Pinpoint the cell where the given text exists, returning its [x, y] midpoint coordinate. 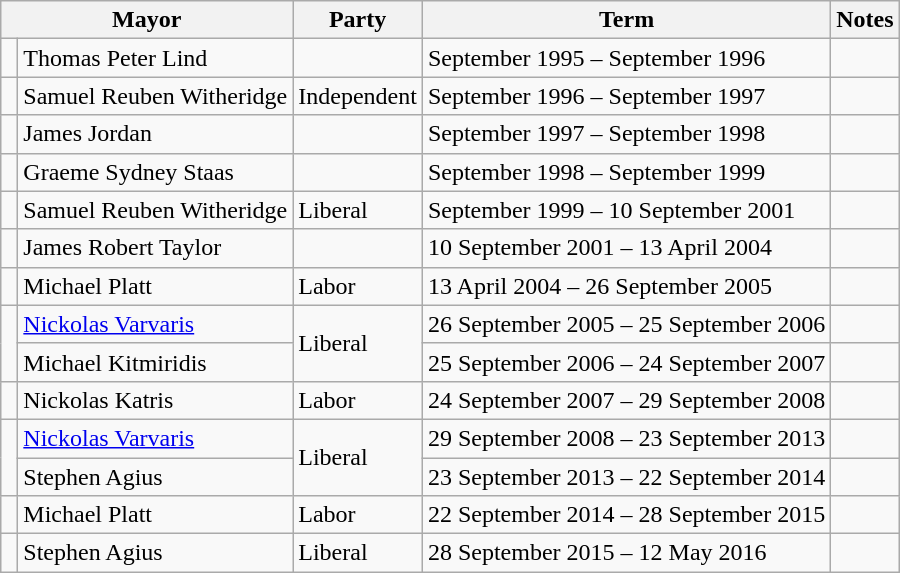
13 April 2004 – 26 September 2005 [626, 286]
29 September 2008 – 23 September 2013 [626, 438]
25 September 2006 – 24 September 2007 [626, 362]
26 September 2005 – 25 September 2006 [626, 324]
Michael Kitmiridis [156, 362]
28 September 2015 – 12 May 2016 [626, 553]
Term [626, 20]
Thomas Peter Lind [156, 58]
22 September 2014 – 28 September 2015 [626, 515]
James Robert Taylor [156, 248]
24 September 2007 – 29 September 2008 [626, 400]
Nickolas Katris [156, 400]
September 1995 – September 1996 [626, 58]
Independent [358, 96]
Graeme Sydney Staas [156, 172]
September 1996 – September 1997 [626, 96]
Notes [865, 20]
23 September 2013 – 22 September 2014 [626, 477]
10 September 2001 – 13 April 2004 [626, 248]
September 1997 – September 1998 [626, 134]
Party [358, 20]
September 1999 – 10 September 2001 [626, 210]
Mayor [147, 20]
September 1998 – September 1999 [626, 172]
James Jordan [156, 134]
